For the text-containing cell, return its midpoint in (x, y) coordinate format. 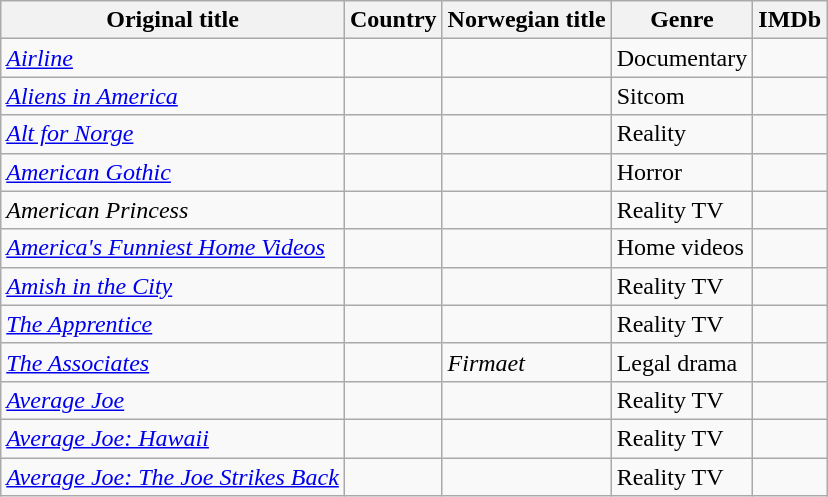
Firmaet (526, 362)
Norwegian title (526, 20)
Legal drama (682, 362)
The Apprentice (173, 324)
Average Joe (173, 400)
Amish in the City (173, 286)
American Gothic (173, 172)
Horror (682, 172)
Average Joe: Hawaii (173, 438)
Country (393, 20)
Reality (682, 134)
Airline (173, 58)
Average Joe: The Joe Strikes Back (173, 477)
Aliens in America (173, 96)
Original title (173, 20)
Documentary (682, 58)
Sitcom (682, 96)
Genre (682, 20)
The Associates (173, 362)
Home videos (682, 248)
American Princess (173, 210)
America's Funniest Home Videos (173, 248)
Alt for Norge (173, 134)
IMDb (790, 20)
